Extract the [x, y] coordinate from the center of the cell holding the provided text.  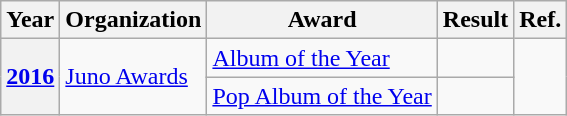
Pop Album of the Year [322, 96]
Year [30, 20]
Ref. [540, 20]
2016 [30, 77]
Organization [134, 20]
Result [475, 20]
Album of the Year [322, 58]
Juno Awards [134, 77]
Award [322, 20]
